Output the [X, Y] coordinate of the center of the cell containing the given text.  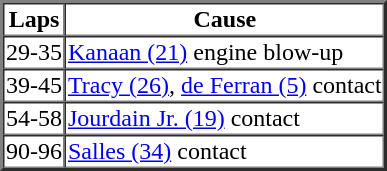
39-45 [34, 86]
Salles (34) contact [225, 152]
29-35 [34, 52]
Laps [34, 20]
90-96 [34, 152]
Tracy (26), de Ferran (5) contact [225, 86]
Cause [225, 20]
54-58 [34, 118]
Kanaan (21) engine blow-up [225, 52]
Jourdain Jr. (19) contact [225, 118]
